Capture the cell that displays the provided text and extract its (x, y) central coordinate. 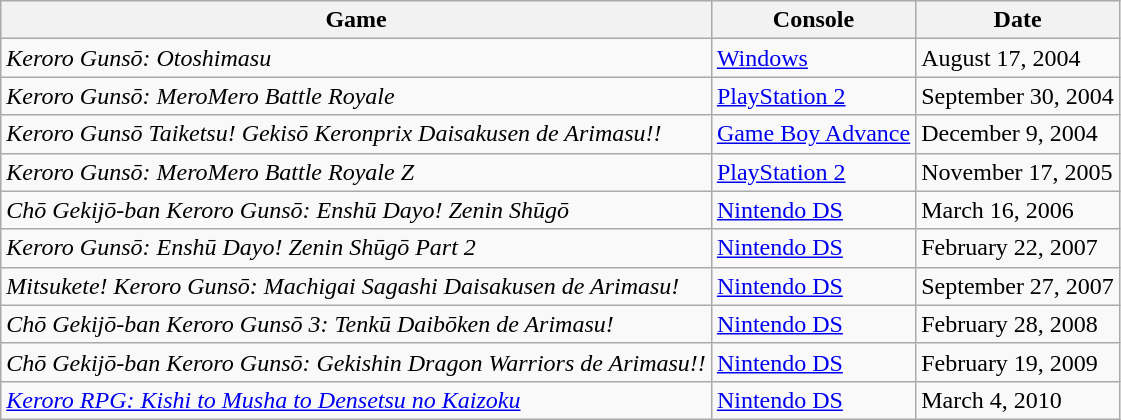
March 4, 2010 (1018, 400)
February 28, 2008 (1018, 324)
Keroro RPG: Kishi to Musha to Densetsu no Kaizoku (356, 400)
Date (1018, 20)
March 16, 2006 (1018, 210)
November 17, 2005 (1018, 172)
December 9, 2004 (1018, 134)
Chō Gekijō-ban Keroro Gunsō: Enshū Dayo! Zenin Shūgō (356, 210)
Game Boy Advance (813, 134)
Keroro Gunsō: MeroMero Battle Royale Z (356, 172)
February 19, 2009 (1018, 362)
Windows (813, 58)
Keroro Gunsō Taiketsu! Gekisō Keronprix Daisakusen de Arimasu!! (356, 134)
Chō Gekijō-ban Keroro Gunsō: Gekishin Dragon Warriors de Arimasu!! (356, 362)
Keroro Gunsō: Otoshimasu (356, 58)
Mitsukete! Keroro Gunsō: Machigai Sagashi Daisakusen de Arimasu! (356, 286)
September 27, 2007 (1018, 286)
Console (813, 20)
Chō Gekijō-ban Keroro Gunsō 3: Tenkū Daibōken de Arimasu! (356, 324)
Keroro Gunsō: Enshū Dayo! Zenin Shūgō Part 2 (356, 248)
February 22, 2007 (1018, 248)
Game (356, 20)
August 17, 2004 (1018, 58)
Keroro Gunsō: MeroMero Battle Royale (356, 96)
September 30, 2004 (1018, 96)
